Output the (x, y) coordinate of the center of the cell containing the given text.  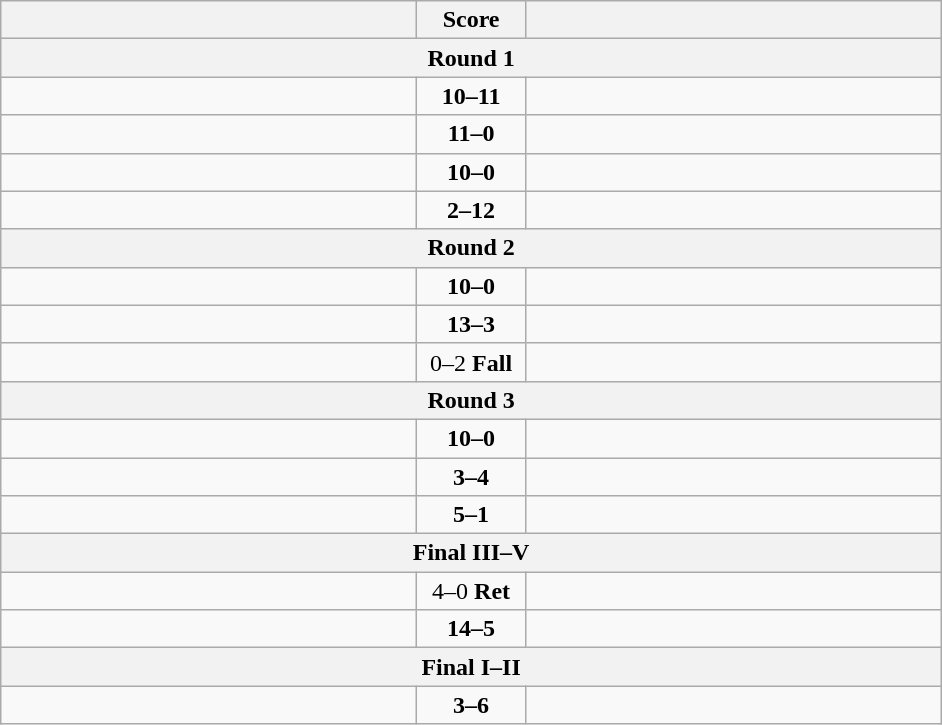
2–12 (472, 210)
Score (472, 20)
Round 3 (472, 400)
3–6 (472, 705)
Round 1 (472, 58)
Final III–V (472, 553)
11–0 (472, 134)
0–2 Fall (472, 362)
3–4 (472, 477)
5–1 (472, 515)
14–5 (472, 629)
4–0 Ret (472, 591)
Final I–II (472, 667)
Round 2 (472, 248)
13–3 (472, 324)
10–11 (472, 96)
